Capture the cell that displays the provided text and extract its (x, y) central coordinate. 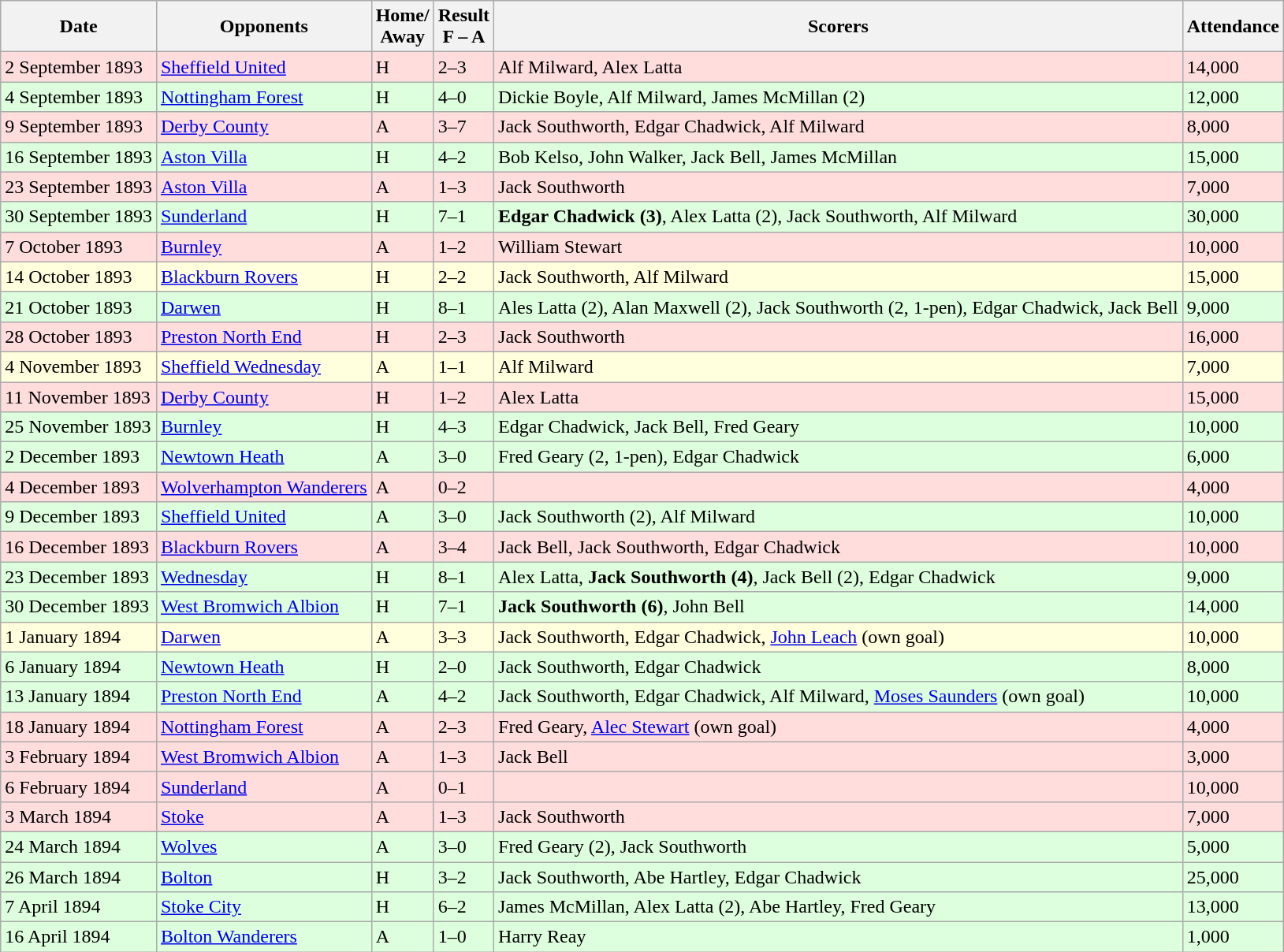
Alex Latta, Jack Southworth (4), Jack Bell (2), Edgar Chadwick (839, 577)
Dickie Boyle, Alf Milward, James McMillan (2) (839, 97)
1 January 1894 (79, 637)
2–0 (463, 667)
13 January 1894 (79, 697)
Jack Southworth, Edgar Chadwick, Alf Milward, Moses Saunders (own goal) (839, 697)
Jack Bell, Jack Southworth, Edgar Chadwick (839, 547)
Wednesday (263, 577)
6,000 (1233, 457)
James McMillan, Alex Latta (2), Abe Hartley, Fred Geary (839, 907)
9 December 1893 (79, 517)
Ales Latta (2), Alan Maxwell (2), Jack Southworth (2, 1-pen), Edgar Chadwick, Jack Bell (839, 307)
Jack Southworth, Edgar Chadwick, Alf Milward (839, 127)
Scorers (839, 27)
13,000 (1233, 907)
4 November 1893 (79, 366)
26 March 1894 (79, 877)
9 September 1893 (79, 127)
4–0 (463, 97)
3 March 1894 (79, 816)
4 September 1893 (79, 97)
4 December 1893 (79, 487)
ResultF – A (463, 27)
14 October 1893 (79, 277)
5,000 (1233, 846)
16 September 1893 (79, 157)
4–3 (463, 427)
Stoke City (263, 907)
Stoke (263, 816)
18 January 1894 (79, 727)
Alf Milward, Alex Latta (839, 67)
Wolverhampton Wanderers (263, 487)
3 February 1894 (79, 757)
Jack Southworth, Edgar Chadwick, John Leach (own goal) (839, 637)
Edgar Chadwick, Jack Bell, Fred Geary (839, 427)
16 April 1894 (79, 937)
25,000 (1233, 877)
23 December 1893 (79, 577)
Jack Southworth, Abe Hartley, Edgar Chadwick (839, 877)
6 January 1894 (79, 667)
Date (79, 27)
Home/Away (402, 27)
6 February 1894 (79, 787)
Fred Geary (2, 1-pen), Edgar Chadwick (839, 457)
Jack Southworth, Edgar Chadwick (839, 667)
16,000 (1233, 337)
Wolves (263, 846)
1–0 (463, 937)
25 November 1893 (79, 427)
2–2 (463, 277)
11 November 1893 (79, 396)
7 October 1893 (79, 247)
21 October 1893 (79, 307)
Alf Milward (839, 366)
Bob Kelso, John Walker, Jack Bell, James McMillan (839, 157)
William Stewart (839, 247)
Jack Southworth, Alf Milward (839, 277)
30 December 1893 (79, 607)
Jack Bell (839, 757)
28 October 1893 (79, 337)
Fred Geary, Alec Stewart (own goal) (839, 727)
2 December 1893 (79, 457)
12,000 (1233, 97)
0–1 (463, 787)
Opponents (263, 27)
0–2 (463, 487)
30,000 (1233, 217)
Harry Reay (839, 937)
24 March 1894 (79, 846)
Bolton (263, 877)
6–2 (463, 907)
Jack Southworth (6), John Bell (839, 607)
Attendance (1233, 27)
Fred Geary (2), Jack Southworth (839, 846)
Edgar Chadwick (3), Alex Latta (2), Jack Southworth, Alf Milward (839, 217)
2 September 1893 (79, 67)
3–3 (463, 637)
Sheffield Wednesday (263, 366)
3–7 (463, 127)
3–4 (463, 547)
3,000 (1233, 757)
7 April 1894 (79, 907)
30 September 1893 (79, 217)
23 September 1893 (79, 187)
Jack Southworth (2), Alf Milward (839, 517)
3–2 (463, 877)
1,000 (1233, 937)
1–1 (463, 366)
16 December 1893 (79, 547)
Alex Latta (839, 396)
Bolton Wanderers (263, 937)
